Output the (X, Y) coordinate of the center of the cell containing the given text.  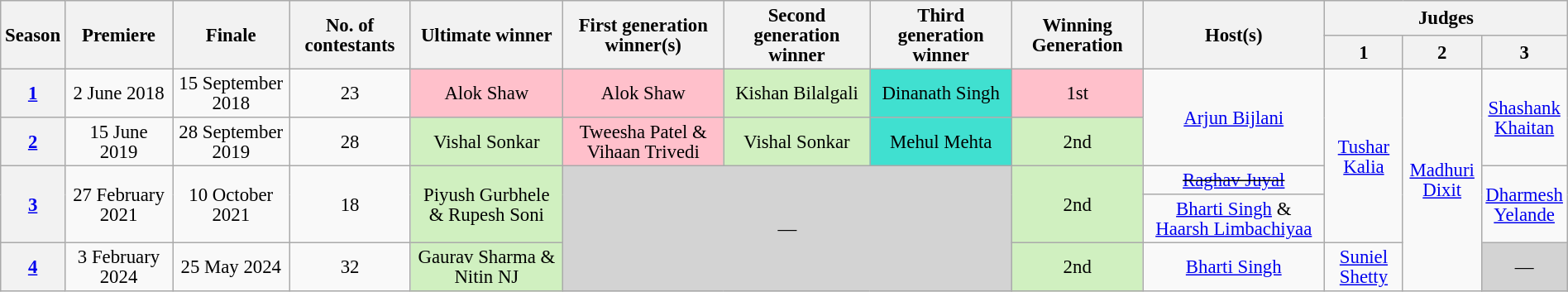
First generation winner(s) (643, 35)
Arjun Bijlani (1234, 117)
25 May 2024 (232, 268)
Second generation winner (797, 35)
32 (350, 268)
23 (350, 94)
No. of contestants (350, 35)
Third generation winner (941, 35)
Mehul Mehta (941, 142)
Piyush Gurbhele & Rupesh Soni (486, 205)
Dharmesh Yelande (1524, 205)
Kishan Bilalgali (797, 94)
Season (33, 35)
Winning Generation (1078, 35)
Premiere (118, 35)
18 (350, 205)
Dinanath Singh (941, 94)
15 June 2019 (118, 142)
27 February 2021 (118, 205)
Tweesha Patel & Vihaan Trivedi (643, 142)
28 (350, 142)
Finale (232, 35)
15 September 2018 (232, 94)
28 September 2019 (232, 142)
Tushar Kalia (1365, 156)
10 October 2021 (232, 205)
2 June 2018 (118, 94)
Raghav Juyal (1234, 180)
Shashank Khaitan (1524, 117)
Suniel Shetty (1365, 268)
1st (1078, 94)
Judges (1446, 18)
Ultimate winner (486, 35)
Gaurav Sharma & Nitin NJ (486, 268)
Bharti Singh & Haarsh Limbachiyaa (1234, 218)
Host(s) (1234, 35)
Bharti Singh (1234, 268)
Madhuri Dixit (1442, 180)
4 (33, 268)
3 February 2024 (118, 268)
